Identify which cell holds the provided text, then report its [x, y] central coordinate. 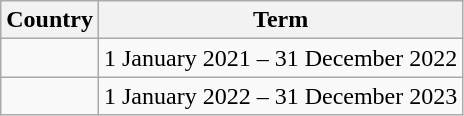
1 January 2021 – 31 December 2022 [280, 58]
1 January 2022 – 31 December 2023 [280, 96]
Term [280, 20]
Country [50, 20]
